Detect which cell encompasses the target text, then output its (X, Y) center coordinate. 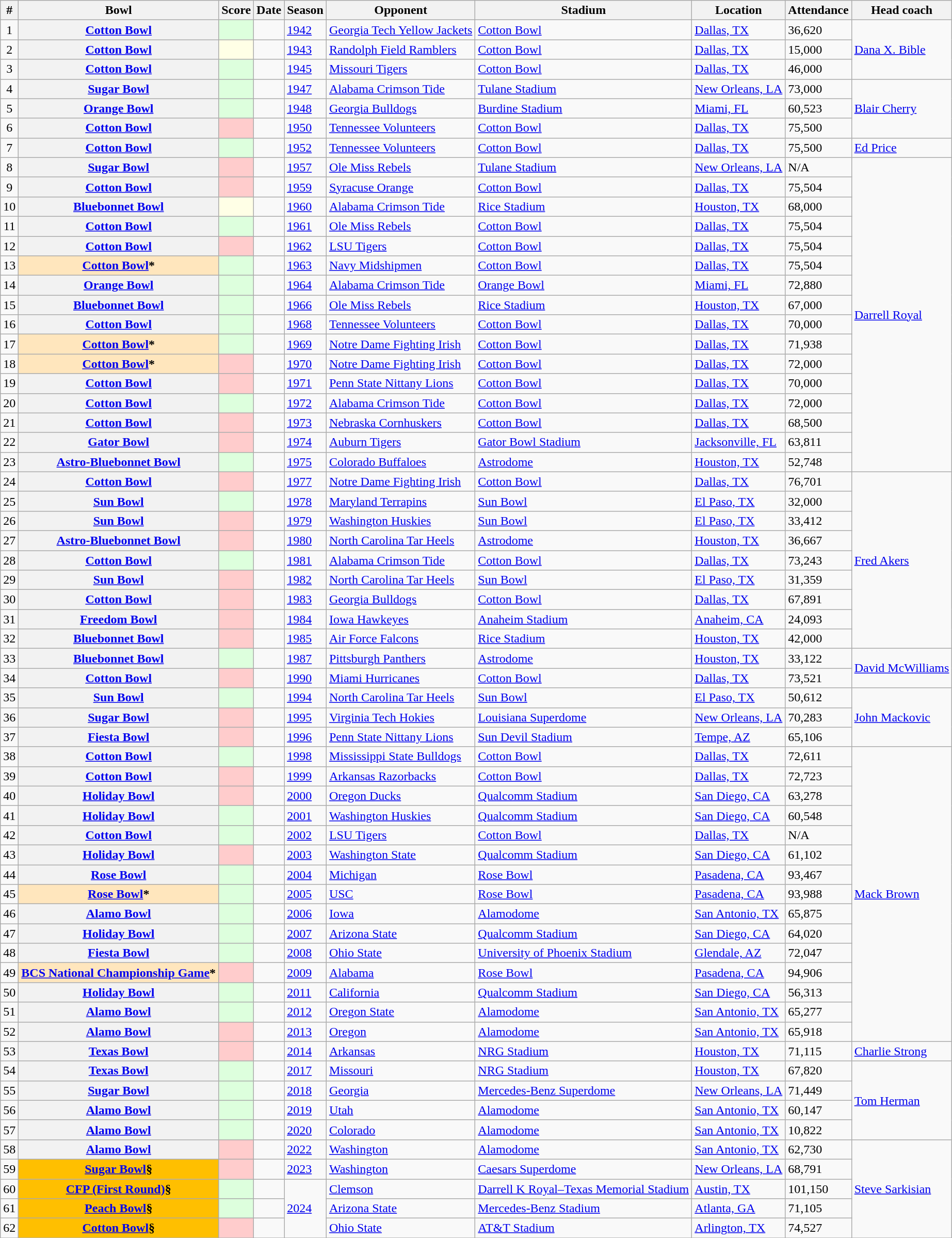
17 (9, 344)
Washington State (400, 855)
72,047 (818, 953)
Dana X. Bible (902, 50)
Colorado (400, 1130)
Darrell Royal (902, 315)
Burdine Stadium (584, 108)
1945 (305, 69)
2003 (305, 855)
Glendale, AZ (739, 953)
Syracuse Orange (400, 187)
40 (9, 796)
14 (9, 285)
67,820 (818, 1071)
71,105 (818, 1209)
57 (9, 1130)
56,313 (818, 992)
1977 (305, 481)
65,918 (818, 1032)
72,611 (818, 757)
6 (9, 128)
70,283 (818, 717)
58 (9, 1149)
1975 (305, 462)
65,106 (818, 737)
1961 (305, 226)
Head coach (902, 10)
51 (9, 1012)
71,938 (818, 344)
9 (9, 187)
1957 (305, 167)
68,000 (818, 206)
2012 (305, 1012)
76,701 (818, 481)
2004 (305, 875)
Air Force Falcons (400, 639)
Pittsburgh Panthers (400, 658)
20 (9, 403)
36 (9, 717)
72,880 (818, 285)
Ed Price (902, 148)
Maryland Terrapins (400, 501)
Gator Bowl (119, 442)
Sugar Bowl§ (119, 1169)
60 (9, 1188)
23 (9, 462)
68,791 (818, 1169)
64,020 (818, 934)
33 (9, 658)
Caesars Superdome (584, 1169)
CFP (First Round)§ (119, 1188)
Darrell K Royal–Texas Memorial Stadium (584, 1188)
33,412 (818, 521)
2024 (305, 1208)
44 (9, 875)
2006 (305, 914)
1978 (305, 501)
1998 (305, 757)
36,620 (818, 30)
18 (9, 364)
10,822 (818, 1130)
Bowl (119, 10)
Arkansas Razorbacks (400, 776)
24,093 (818, 619)
2002 (305, 835)
42 (9, 835)
2013 (305, 1032)
Missouri (400, 1071)
73,243 (818, 560)
Nebraska Cornhuskers (400, 423)
63,278 (818, 796)
1943 (305, 50)
Location (739, 10)
Oregon State (400, 1012)
28 (9, 560)
1962 (305, 246)
Austin, TX (739, 1188)
2022 (305, 1149)
2000 (305, 796)
Clemson (400, 1188)
2009 (305, 973)
2008 (305, 953)
24 (9, 481)
Score (236, 10)
1942 (305, 30)
13 (9, 266)
Alabama (400, 973)
31,359 (818, 580)
Cotton Bowl§ (119, 1228)
1952 (305, 148)
2007 (305, 934)
74,527 (818, 1228)
32,000 (818, 501)
2014 (305, 1051)
39 (9, 776)
93,988 (818, 894)
Opponent (400, 10)
55 (9, 1090)
1947 (305, 89)
32 (9, 639)
22 (9, 442)
1950 (305, 128)
1959 (305, 187)
16 (9, 325)
8 (9, 167)
California (400, 992)
93,467 (818, 875)
Oregon Ducks (400, 796)
Virginia Tech Hokies (400, 717)
Arlington, TX (739, 1228)
52,748 (818, 462)
54 (9, 1071)
Arkansas (400, 1051)
68,500 (818, 423)
2018 (305, 1090)
1994 (305, 698)
Louisiana Superdome (584, 717)
Oregon (400, 1032)
61 (9, 1209)
Gator Bowl Stadium (584, 442)
Anaheim, CA (739, 619)
42,000 (818, 639)
72,723 (818, 776)
Colorado Buffaloes (400, 462)
Blair Cherry (902, 108)
94,906 (818, 973)
62,730 (818, 1149)
1968 (305, 325)
Tom Herman (902, 1100)
49 (9, 973)
2005 (305, 894)
1985 (305, 639)
63,811 (818, 442)
BCS National Championship Game* (119, 973)
50 (9, 992)
2011 (305, 992)
AT&T Stadium (584, 1228)
1948 (305, 108)
15 (9, 305)
27 (9, 540)
Anaheim Stadium (584, 619)
33,122 (818, 658)
46,000 (818, 69)
Auburn Tigers (400, 442)
1969 (305, 344)
1979 (305, 521)
38 (9, 757)
56 (9, 1110)
John Mackovic (902, 717)
19 (9, 383)
65,277 (818, 1012)
11 (9, 226)
Randolph Field Ramblers (400, 50)
Attendance (818, 10)
1999 (305, 776)
Mercedes-Benz Stadium (584, 1209)
50,612 (818, 698)
2023 (305, 1169)
1995 (305, 717)
Date (269, 10)
101,150 (818, 1188)
USC (400, 894)
67,891 (818, 600)
Season (305, 10)
Jacksonville, FL (739, 442)
Michigan (400, 875)
Freedom Bowl (119, 619)
52 (9, 1032)
1963 (305, 266)
Fred Akers (902, 560)
Peach Bowl§ (119, 1209)
60,523 (818, 108)
1987 (305, 658)
1980 (305, 540)
73,521 (818, 678)
1971 (305, 383)
Georgia (400, 1090)
61,102 (818, 855)
Sun Devil Stadium (584, 737)
1970 (305, 364)
Utah (400, 1110)
31 (9, 619)
Georgia Tech Yellow Jackets (400, 30)
Steve Sarkisian (902, 1188)
Tempe, AZ (739, 737)
2020 (305, 1130)
Mississippi State Bulldogs (400, 757)
1973 (305, 423)
Navy Midshipmen (400, 266)
15,000 (818, 50)
43 (9, 855)
1964 (305, 285)
41 (9, 815)
29 (9, 580)
1982 (305, 580)
Atlanta, GA (739, 1209)
36,667 (818, 540)
1981 (305, 560)
Mack Brown (902, 894)
1974 (305, 442)
53 (9, 1051)
Iowa Hawkeyes (400, 619)
Stadium (584, 10)
1983 (305, 600)
1972 (305, 403)
30 (9, 600)
2 (9, 50)
12 (9, 246)
62 (9, 1228)
# (9, 10)
1996 (305, 737)
Miami Hurricanes (400, 678)
1966 (305, 305)
48 (9, 953)
1960 (305, 206)
60,548 (818, 815)
45 (9, 894)
3 (9, 69)
73,000 (818, 89)
Mercedes-Benz Superdome (584, 1090)
David McWilliams (902, 668)
Rose Bowl* (119, 894)
5 (9, 108)
1 (9, 30)
Charlie Strong (902, 1051)
37 (9, 737)
4 (9, 89)
47 (9, 934)
67,000 (818, 305)
Iowa (400, 914)
34 (9, 678)
71,115 (818, 1051)
60,147 (818, 1110)
7 (9, 148)
University of Phoenix Stadium (584, 953)
71,449 (818, 1090)
59 (9, 1169)
1990 (305, 678)
Missouri Tigers (400, 69)
10 (9, 206)
1984 (305, 619)
46 (9, 914)
2017 (305, 1071)
65,875 (818, 914)
2001 (305, 815)
25 (9, 501)
21 (9, 423)
2019 (305, 1110)
26 (9, 521)
35 (9, 698)
